From the cell containing the given text, extract its center point as (x, y) coordinate. 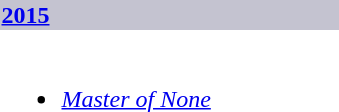
2015 (170, 15)
